From the cell containing the given text, extract its center point as (x, y) coordinate. 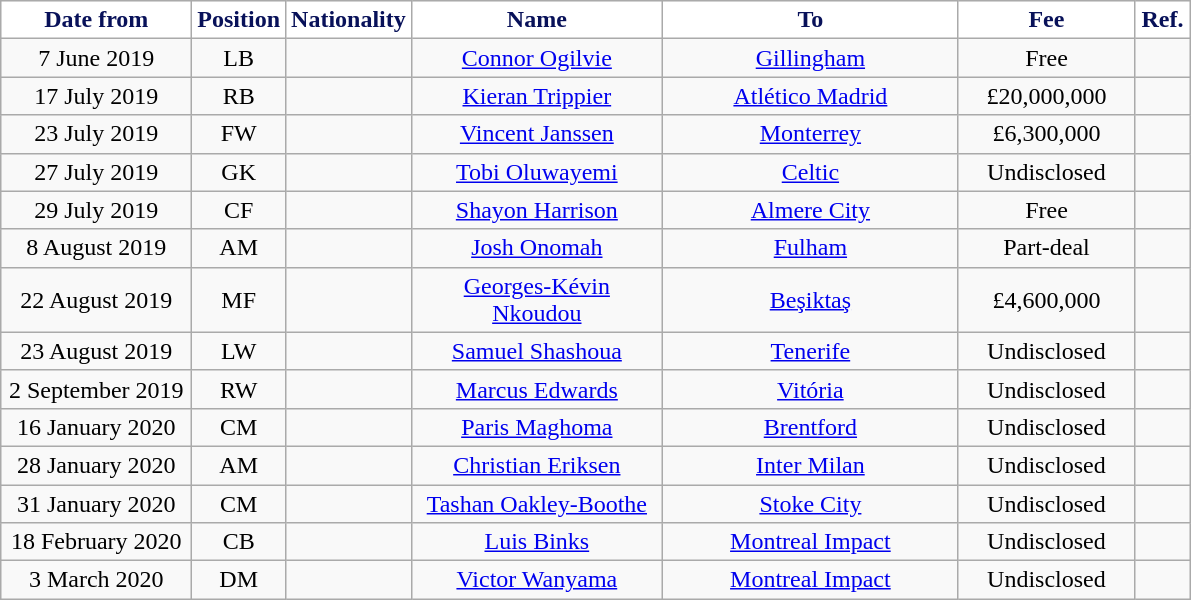
Josh Onomah (536, 248)
Celtic (810, 172)
Position (239, 20)
31 January 2020 (96, 503)
MF (239, 300)
Date from (96, 20)
Ref. (1162, 20)
Tenerife (810, 351)
7 June 2019 (96, 58)
3 March 2020 (96, 580)
Beşiktaş (810, 300)
Atlético Madrid (810, 96)
Christian Eriksen (536, 465)
Shayon Harrison (536, 210)
FW (239, 134)
RW (239, 389)
Fulham (810, 248)
Almere City (810, 210)
Tobi Oluwayemi (536, 172)
GK (239, 172)
27 July 2019 (96, 172)
23 July 2019 (96, 134)
Inter Milan (810, 465)
Georges-Kévin Nkoudou (536, 300)
CF (239, 210)
CB (239, 542)
23 August 2019 (96, 351)
Fee (1046, 20)
£6,300,000 (1046, 134)
Kieran Trippier (536, 96)
Connor Ogilvie (536, 58)
RB (239, 96)
Part-deal (1046, 248)
Victor Wanyama (536, 580)
16 January 2020 (96, 427)
LB (239, 58)
Luis Binks (536, 542)
22 August 2019 (96, 300)
£20,000,000 (1046, 96)
Monterrey (810, 134)
2 September 2019 (96, 389)
17 July 2019 (96, 96)
29 July 2019 (96, 210)
LW (239, 351)
Vitória (810, 389)
Marcus Edwards (536, 389)
To (810, 20)
DM (239, 580)
Gillingham (810, 58)
8 August 2019 (96, 248)
Vincent Janssen (536, 134)
£4,600,000 (1046, 300)
28 January 2020 (96, 465)
Tashan Oakley-Boothe (536, 503)
18 February 2020 (96, 542)
Brentford (810, 427)
Samuel Shashoua (536, 351)
Paris Maghoma (536, 427)
Nationality (349, 20)
Stoke City (810, 503)
Name (536, 20)
